Provide the [X, Y] coordinate of the cell's center where the given text is located.  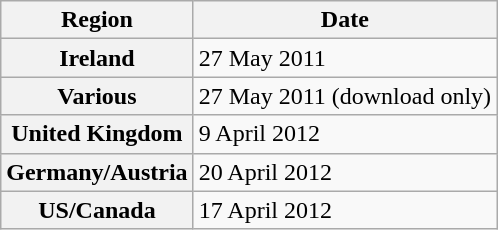
17 April 2012 [344, 210]
27 May 2011 (download only) [344, 96]
Germany/Austria [97, 172]
Ireland [97, 58]
United Kingdom [97, 134]
20 April 2012 [344, 172]
9 April 2012 [344, 134]
US/Canada [97, 210]
27 May 2011 [344, 58]
Region [97, 20]
Various [97, 96]
Date [344, 20]
